Locate the cell with the specified text and output its [X, Y] center coordinate. 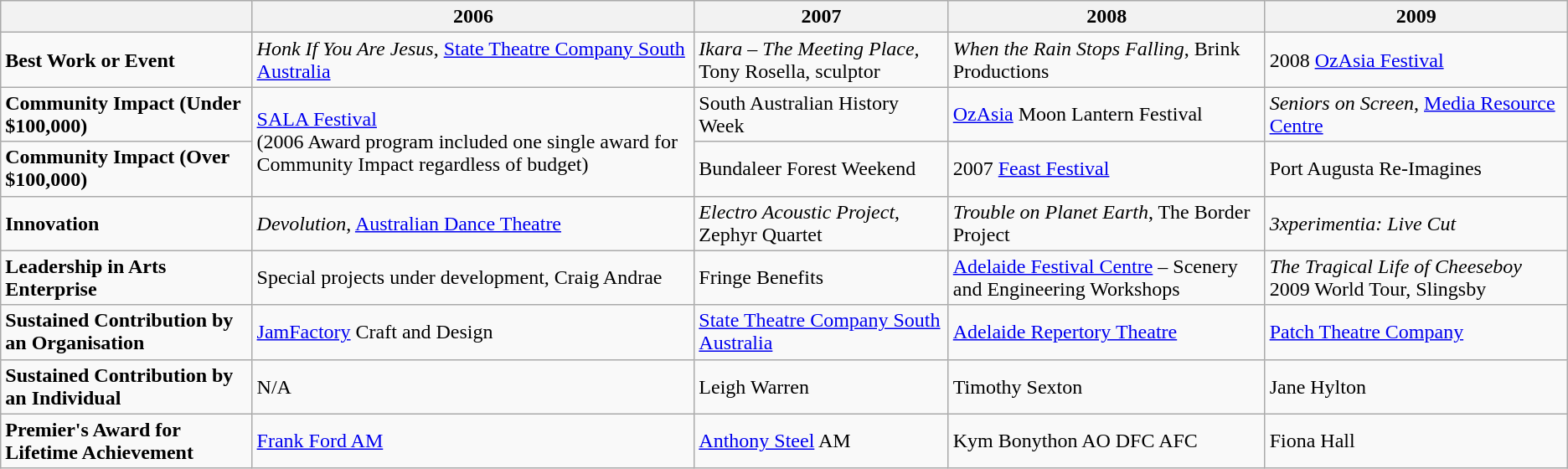
Port Augusta Re-Imagines [1416, 169]
Premier's Award for Lifetime Achievement [126, 441]
Leigh Warren [821, 387]
Timothy Sexton [1106, 387]
Fiona Hall [1416, 441]
2008 [1106, 17]
2007 Feast Festival [1106, 169]
Devolution, Australian Dance Theatre [473, 223]
OzAsia Moon Lantern Festival [1106, 114]
Adelaide Repertory Theatre [1106, 332]
Kym Bonython AO DFC AFC [1106, 441]
Ikara – The Meeting Place, Tony Rosella, sculptor [821, 60]
Fringe Benefits [821, 278]
Bundaleer Forest Weekend [821, 169]
Patch Theatre Company [1416, 332]
Adelaide Festival Centre – Scenery and Engineering Workshops [1106, 278]
SALA Festival(2006 Award program included one single award for Community Impact regardless of budget) [473, 142]
JamFactory Craft and Design [473, 332]
Seniors on Screen, Media Resource Centre [1416, 114]
Leadership in Arts Enterprise [126, 278]
Trouble on Planet Earth, The Border Project [1106, 223]
2008 OzAsia Festival [1416, 60]
Jane Hylton [1416, 387]
Sustained Contribution by an Organisation [126, 332]
Special projects under development, Craig Andrae [473, 278]
N/A [473, 387]
Innovation [126, 223]
3xperimentia: Live Cut [1416, 223]
Honk If You Are Jesus, State Theatre Company South Australia [473, 60]
2009 [1416, 17]
2006 [473, 17]
Electro Acoustic Project, Zephyr Quartet [821, 223]
Sustained Contribution by an Individual [126, 387]
Anthony Steel AM [821, 441]
2007 [821, 17]
When the Rain Stops Falling, Brink Productions [1106, 60]
Community Impact (Over $100,000) [126, 169]
Frank Ford AM [473, 441]
The Tragical Life of Cheeseboy 2009 World Tour, Slingsby [1416, 278]
Community Impact (Under $100,000) [126, 114]
State Theatre Company South Australia [821, 332]
Best Work or Event [126, 60]
South Australian History Week [821, 114]
